Determine the [x, y] coordinate at the center of the cell enclosing the given text.  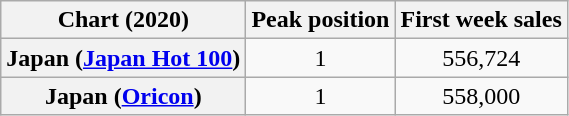
Japan (Japan Hot 100) [124, 58]
558,000 [481, 96]
Japan (Oricon) [124, 96]
First week sales [481, 20]
Peak position [320, 20]
Chart (2020) [124, 20]
556,724 [481, 58]
